Extract the [x, y] coordinate from the center of the cell holding the provided text.  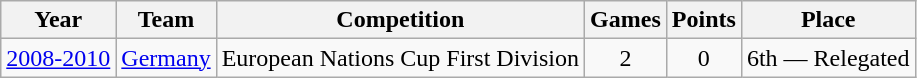
Year [58, 20]
Competition [400, 20]
European Nations Cup First Division [400, 58]
Games [626, 20]
0 [704, 58]
Place [828, 20]
Germany [166, 58]
2 [626, 58]
6th — Relegated [828, 58]
Team [166, 20]
Points [704, 20]
2008-2010 [58, 58]
